Output the (x, y) coordinate of the center of the cell containing the given text.  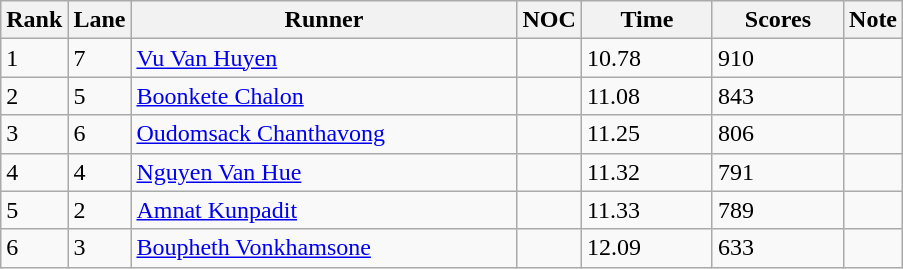
Vu Van Huyen (324, 58)
791 (778, 172)
12.09 (646, 248)
Nguyen Van Hue (324, 172)
Amnat Kunpadit (324, 210)
7 (100, 58)
910 (778, 58)
Note (874, 20)
11.33 (646, 210)
789 (778, 210)
10.78 (646, 58)
NOC (549, 20)
843 (778, 96)
Rank (34, 20)
Oudomsack Chanthavong (324, 134)
Boonkete Chalon (324, 96)
Runner (324, 20)
Lane (100, 20)
11.25 (646, 134)
633 (778, 248)
Scores (778, 20)
11.08 (646, 96)
11.32 (646, 172)
Boupheth Vonkhamsone (324, 248)
806 (778, 134)
1 (34, 58)
Time (646, 20)
